Identify which cell holds the provided text, then report its (X, Y) central coordinate. 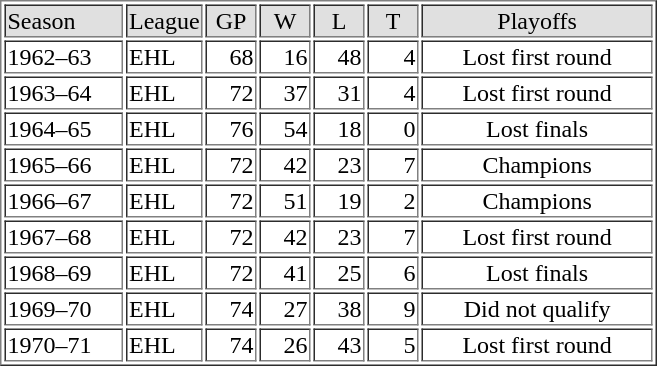
1962–63 (63, 56)
31 (340, 92)
Season (63, 20)
38 (340, 308)
18 (340, 128)
76 (232, 128)
League (164, 20)
43 (340, 344)
L (340, 20)
1970–71 (63, 344)
37 (286, 92)
GP (232, 20)
0 (394, 128)
16 (286, 56)
6 (394, 272)
Did not qualify (538, 308)
Playoffs (538, 20)
48 (340, 56)
1968–69 (63, 272)
54 (286, 128)
1965–66 (63, 164)
68 (232, 56)
1967–68 (63, 236)
1966–67 (63, 200)
T (394, 20)
27 (286, 308)
2 (394, 200)
5 (394, 344)
25 (340, 272)
51 (286, 200)
19 (340, 200)
9 (394, 308)
W (286, 20)
1964–65 (63, 128)
1969–70 (63, 308)
41 (286, 272)
1963–64 (63, 92)
26 (286, 344)
